Scan for the cell matching the given text and deliver its [X, Y] coordinate at center. 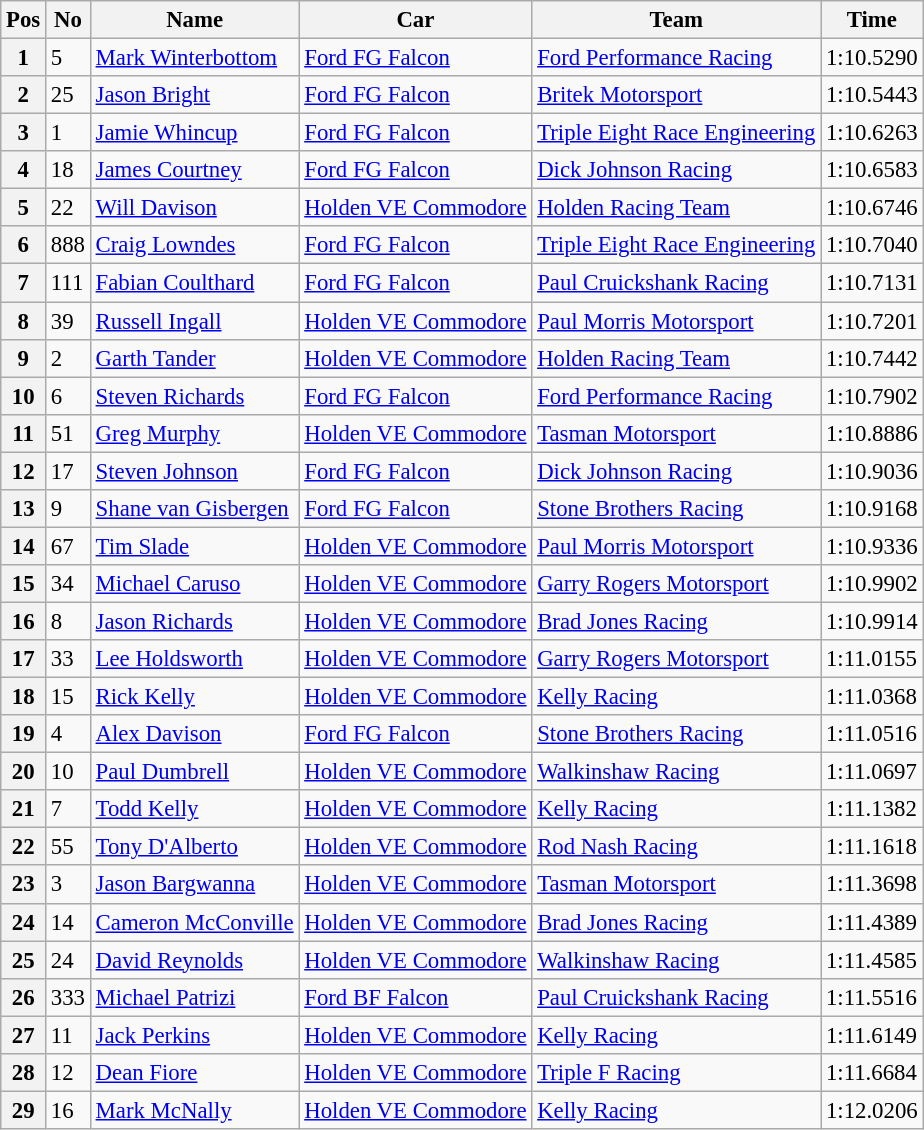
Time [872, 20]
1:11.4585 [872, 960]
Ford BF Falcon [416, 997]
1:11.0697 [872, 772]
1:11.3698 [872, 885]
51 [68, 433]
1:10.9168 [872, 509]
Russell Ingall [194, 321]
1:10.5290 [872, 58]
1:10.6263 [872, 133]
33 [68, 659]
1:10.7902 [872, 396]
Garth Tander [194, 358]
Cameron McConville [194, 922]
Name [194, 20]
Alex Davison [194, 734]
55 [68, 847]
1:10.9336 [872, 546]
Steven Richards [194, 396]
1:10.8886 [872, 433]
1:11.4389 [872, 922]
Todd Kelly [194, 809]
1:10.9914 [872, 621]
Will Davison [194, 208]
20 [24, 772]
Michael Patrizi [194, 997]
1:10.7040 [872, 245]
Paul Dumbrell [194, 772]
Fabian Coulthard [194, 283]
Jason Bargwanna [194, 885]
23 [24, 885]
1:10.6583 [872, 170]
1:10.9902 [872, 584]
888 [68, 245]
26 [24, 997]
Team [676, 20]
19 [24, 734]
Jason Richards [194, 621]
1:10.7131 [872, 283]
333 [68, 997]
21 [24, 809]
28 [24, 1073]
Shane van Gisbergen [194, 509]
1:11.0516 [872, 734]
Tony D'Alberto [194, 847]
1:10.7201 [872, 321]
Michael Caruso [194, 584]
Steven Johnson [194, 471]
1:10.6746 [872, 208]
1:11.0368 [872, 697]
1:11.5516 [872, 997]
29 [24, 1110]
34 [68, 584]
1:11.1382 [872, 809]
Triple F Racing [676, 1073]
Rod Nash Racing [676, 847]
Britek Motorsport [676, 95]
Mark Winterbottom [194, 58]
27 [24, 1035]
James Courtney [194, 170]
Tim Slade [194, 546]
No [68, 20]
1:10.7442 [872, 358]
Jason Bright [194, 95]
39 [68, 321]
Jamie Whincup [194, 133]
Craig Lowndes [194, 245]
Mark McNally [194, 1110]
1:12.0206 [872, 1110]
111 [68, 283]
13 [24, 509]
1:10.5443 [872, 95]
Pos [24, 20]
Dean Fiore [194, 1073]
Car [416, 20]
1:10.9036 [872, 471]
Rick Kelly [194, 697]
Lee Holdsworth [194, 659]
1:11.1618 [872, 847]
1:11.6149 [872, 1035]
Greg Murphy [194, 433]
1:11.6684 [872, 1073]
David Reynolds [194, 960]
1:11.0155 [872, 659]
Jack Perkins [194, 1035]
67 [68, 546]
